Return the (X, Y) coordinate for the center point of the cell that contains the specified text.  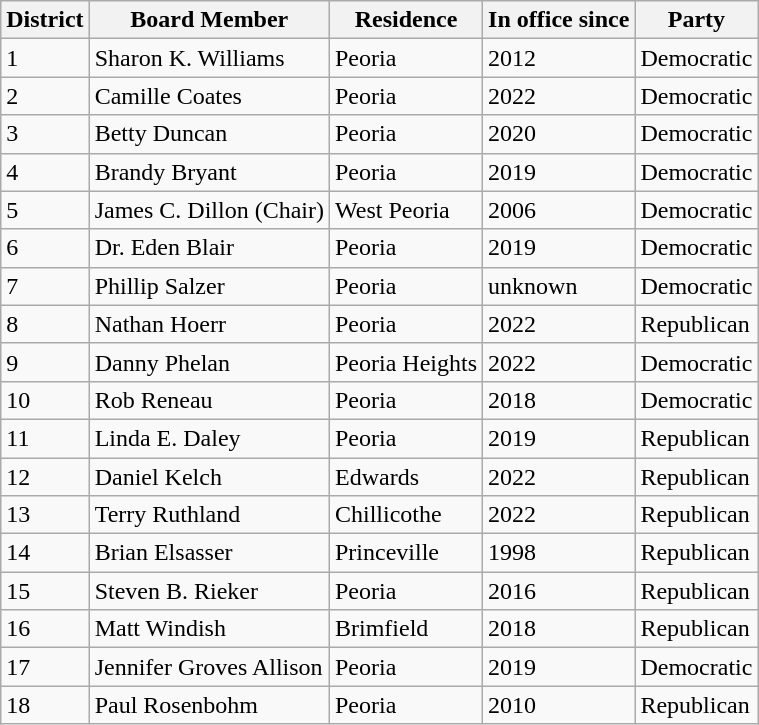
Betty Duncan (209, 134)
Board Member (209, 20)
14 (45, 553)
Princeville (406, 553)
15 (45, 591)
Linda E. Daley (209, 438)
13 (45, 515)
11 (45, 438)
Daniel Kelch (209, 477)
Nathan Hoerr (209, 324)
12 (45, 477)
2 (45, 96)
West Peoria (406, 210)
6 (45, 248)
Party (696, 20)
Rob Reneau (209, 400)
Steven B. Rieker (209, 591)
Danny Phelan (209, 362)
4 (45, 172)
1 (45, 58)
3 (45, 134)
District (45, 20)
Brandy Bryant (209, 172)
Peoria Heights (406, 362)
Edwards (406, 477)
Brian Elsasser (209, 553)
In office since (559, 20)
James C. Dillon (Chair) (209, 210)
8 (45, 324)
5 (45, 210)
10 (45, 400)
2012 (559, 58)
Brimfield (406, 629)
Sharon K. Williams (209, 58)
Dr. Eden Blair (209, 248)
18 (45, 705)
1998 (559, 553)
Phillip Salzer (209, 286)
2010 (559, 705)
unknown (559, 286)
2006 (559, 210)
Residence (406, 20)
9 (45, 362)
2016 (559, 591)
Jennifer Groves Allison (209, 667)
7 (45, 286)
Paul Rosenbohm (209, 705)
Matt Windish (209, 629)
16 (45, 629)
Terry Ruthland (209, 515)
Chillicothe (406, 515)
Camille Coates (209, 96)
2020 (559, 134)
17 (45, 667)
